For the text-containing cell, return its midpoint in (x, y) coordinate format. 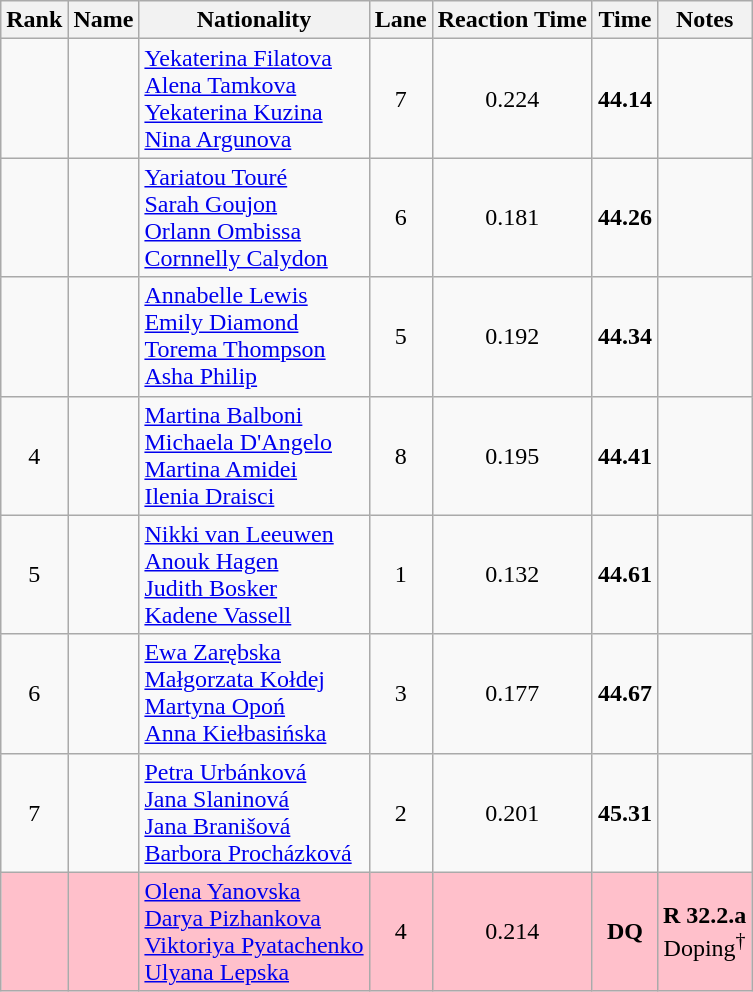
45.31 (624, 812)
Reaction Time (512, 20)
Name (104, 20)
Time (624, 20)
0.224 (512, 98)
DQ (624, 932)
0.201 (512, 812)
8 (400, 456)
Nikki van LeeuwenAnouk HagenJudith BoskerKadene Vassell (254, 574)
2 (400, 812)
0.192 (512, 336)
0.181 (512, 218)
44.41 (624, 456)
1 (400, 574)
3 (400, 694)
44.67 (624, 694)
Martina BalboniMichaela D'AngeloMartina AmideiIlenia Draisci (254, 456)
Olena YanovskaDarya PizhankovaViktoriya PyatachenkoUlyana Lepska (254, 932)
Yekaterina FilatovaAlena TamkovaYekaterina KuzinaNina Argunova (254, 98)
44.14 (624, 98)
Notes (704, 20)
R 32.2.aDoping† (704, 932)
Yariatou TouréSarah GoujonOrlann OmbissaCornnelly Calydon (254, 218)
Rank (34, 20)
Ewa ZarębskaMałgorzata KołdejMartyna OpońAnna Kiełbasińska (254, 694)
44.61 (624, 574)
Petra UrbánkováJana SlaninováJana BranišováBarbora Procházková (254, 812)
0.177 (512, 694)
0.132 (512, 574)
44.26 (624, 218)
0.195 (512, 456)
Nationality (254, 20)
Annabelle LewisEmily DiamondTorema ThompsonAsha Philip (254, 336)
0.214 (512, 932)
44.34 (624, 336)
Lane (400, 20)
